Return [X, Y] of the center of cell containing provided text 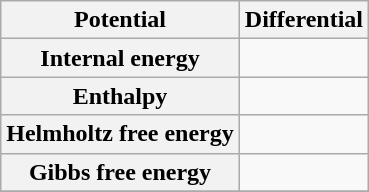
Differential [304, 20]
Helmholtz free energy [120, 134]
Gibbs free energy [120, 172]
Internal energy [120, 58]
Potential [120, 20]
Enthalpy [120, 96]
